Output the (x, y) coordinate of the center of the cell containing the given text.  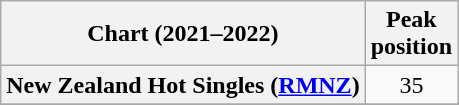
35 (411, 85)
Chart (2021–2022) (183, 34)
Peakposition (411, 34)
New Zealand Hot Singles (RMNZ) (183, 85)
